Search for the cell housing the specified text and yield its [x, y] center coordinate. 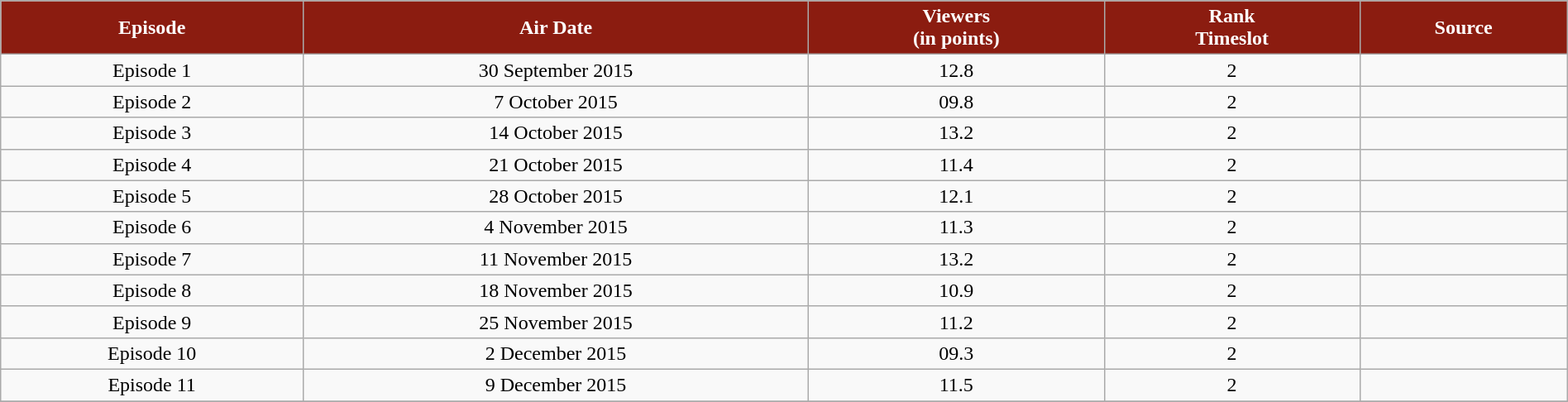
Episode 4 [152, 165]
25 November 2015 [556, 322]
Source [1464, 28]
Episode 3 [152, 133]
Viewers(in points) [956, 28]
12.1 [956, 196]
RankTimeslot [1232, 28]
Episode 5 [152, 196]
30 September 2015 [556, 70]
4 November 2015 [556, 227]
12.8 [956, 70]
Episode 1 [152, 70]
9 December 2015 [556, 385]
Episode [152, 28]
Episode 7 [152, 259]
Episode 9 [152, 322]
11 November 2015 [556, 259]
14 October 2015 [556, 133]
09.3 [956, 353]
10.9 [956, 290]
Air Date [556, 28]
18 November 2015 [556, 290]
Episode 6 [152, 227]
09.8 [956, 102]
11.3 [956, 227]
Episode 8 [152, 290]
21 October 2015 [556, 165]
2 December 2015 [556, 353]
Episode 10 [152, 353]
28 October 2015 [556, 196]
11.4 [956, 165]
Episode 2 [152, 102]
11.5 [956, 385]
7 October 2015 [556, 102]
Episode 11 [152, 385]
11.2 [956, 322]
